Return the (X, Y) coordinate for the center point of the cell that contains the specified text.  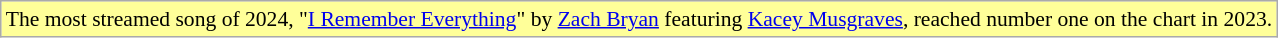
The most streamed song of 2024, "I Remember Everything" by Zach Bryan featuring Kacey Musgraves, reached number one on the chart in 2023. (639, 19)
